Capture the cell that displays the provided text and extract its (X, Y) central coordinate. 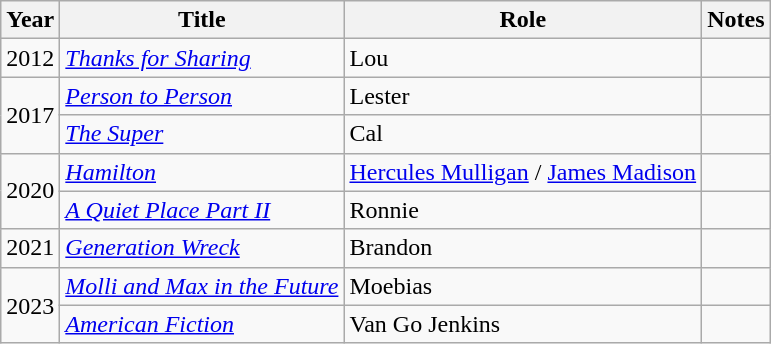
2012 (30, 58)
Moebias (523, 286)
American Fiction (202, 324)
Generation Wreck (202, 248)
Hamilton (202, 172)
Title (202, 20)
Person to Person (202, 96)
Thanks for Sharing (202, 58)
Van Go Jenkins (523, 324)
Cal (523, 134)
Year (30, 20)
A Quiet Place Part II (202, 210)
Lou (523, 58)
2021 (30, 248)
Lester (523, 96)
Ronnie (523, 210)
Brandon (523, 248)
2017 (30, 115)
Notes (736, 20)
2023 (30, 305)
Hercules Mulligan / James Madison (523, 172)
2020 (30, 191)
Molli and Max in the Future (202, 286)
The Super (202, 134)
Role (523, 20)
